Extract the [X, Y] coordinate from the center of the cell holding the provided text.  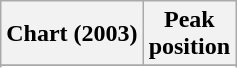
Chart (2003) [72, 34]
Peakposition [189, 34]
